Provide the (X, Y) coordinate of the cell's center where the given text is located.  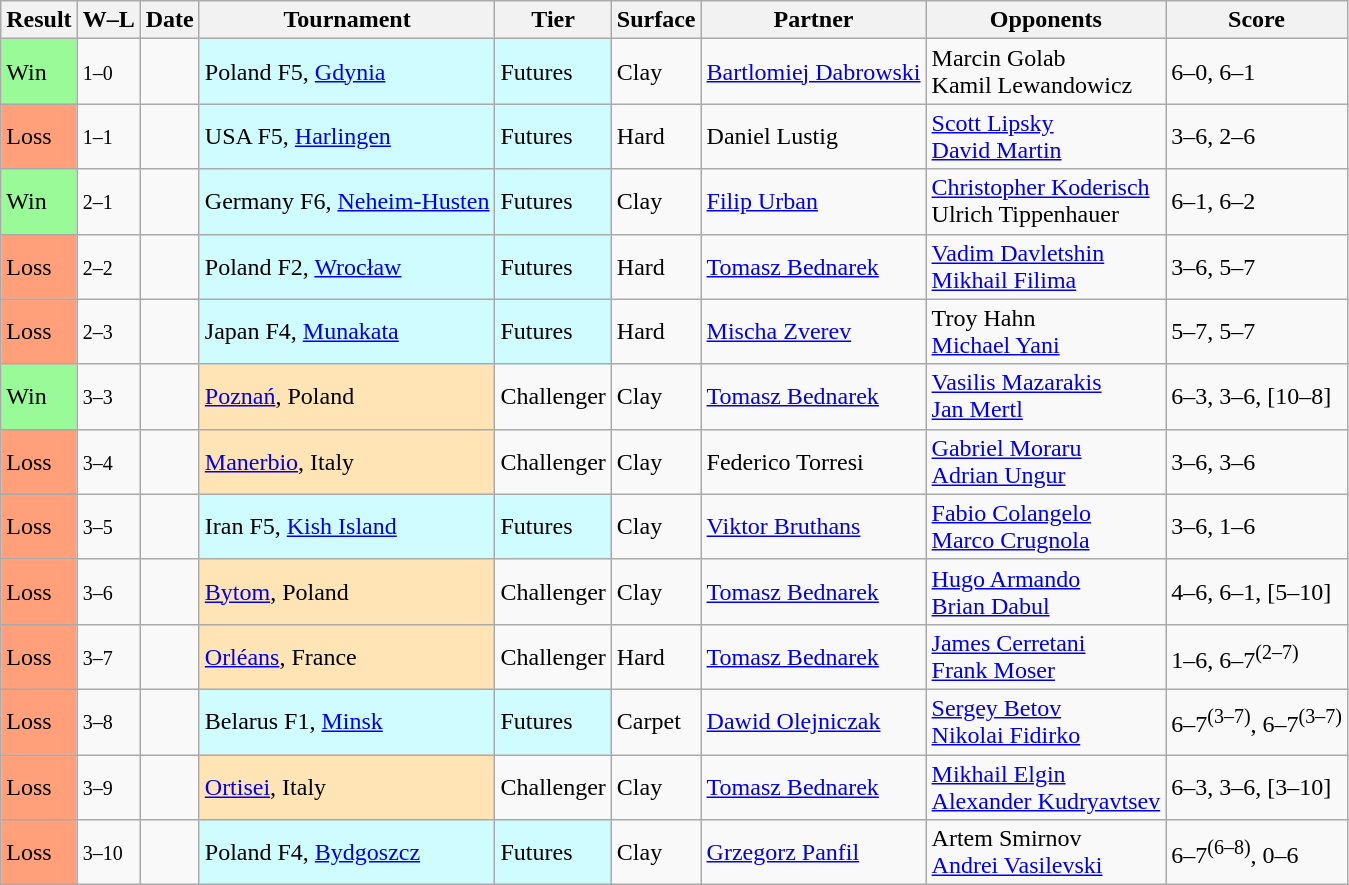
Christopher Koderisch Ulrich Tippenhauer (1046, 202)
Vasilis Mazarakis Jan Mertl (1046, 396)
Mischa Zverev (814, 332)
Partner (814, 20)
Opponents (1046, 20)
2–3 (108, 332)
3–8 (108, 722)
6–7(6–8), 0–6 (1257, 852)
6–1, 6–2 (1257, 202)
Troy Hahn Michael Yani (1046, 332)
Germany F6, Neheim-Husten (347, 202)
Bytom, Poland (347, 592)
W–L (108, 20)
3–6, 1–6 (1257, 526)
Carpet (656, 722)
Filip Urban (814, 202)
Manerbio, Italy (347, 462)
Poland F5, Gdynia (347, 72)
4–6, 6–1, [5–10] (1257, 592)
Hugo Armando Brian Dabul (1046, 592)
Daniel Lustig (814, 136)
Dawid Olejniczak (814, 722)
3–6, 5–7 (1257, 266)
6–0, 6–1 (1257, 72)
Poland F2, Wrocław (347, 266)
Orléans, France (347, 656)
3–6, 3–6 (1257, 462)
2–2 (108, 266)
Federico Torresi (814, 462)
2–1 (108, 202)
6–7(3–7), 6–7(3–7) (1257, 722)
1–0 (108, 72)
Japan F4, Munakata (347, 332)
3–7 (108, 656)
Belarus F1, Minsk (347, 722)
3–4 (108, 462)
Date (170, 20)
Iran F5, Kish Island (347, 526)
Surface (656, 20)
Poland F4, Bydgoszcz (347, 852)
3–5 (108, 526)
5–7, 5–7 (1257, 332)
Score (1257, 20)
Sergey Betov Nikolai Fidirko (1046, 722)
Gabriel Moraru Adrian Ungur (1046, 462)
Result (39, 20)
3–3 (108, 396)
3–6 (108, 592)
Tournament (347, 20)
Ortisei, Italy (347, 786)
Fabio Colangelo Marco Crugnola (1046, 526)
6–3, 3–6, [10–8] (1257, 396)
3–6, 2–6 (1257, 136)
Bartlomiej Dabrowski (814, 72)
Viktor Bruthans (814, 526)
Marcin Golab Kamil Lewandowicz (1046, 72)
Grzegorz Panfil (814, 852)
3–10 (108, 852)
1–1 (108, 136)
Vadim Davletshin Mikhail Filima (1046, 266)
Scott Lipsky David Martin (1046, 136)
3–9 (108, 786)
Poznań, Poland (347, 396)
USA F5, Harlingen (347, 136)
James Cerretani Frank Moser (1046, 656)
Mikhail Elgin Alexander Kudryavtsev (1046, 786)
Artem Smirnov Andrei Vasilevski (1046, 852)
6–3, 3–6, [3–10] (1257, 786)
1–6, 6–7(2–7) (1257, 656)
Tier (553, 20)
